Return the [X, Y] coordinate for the center point of the cell that contains the specified text.  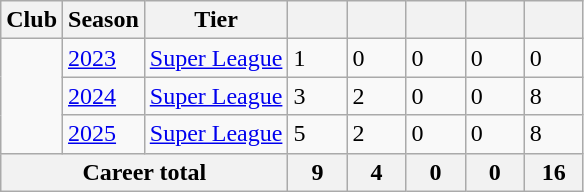
16 [554, 172]
9 [318, 172]
1 [318, 58]
Club [32, 20]
Season [104, 20]
2024 [104, 96]
Career total [144, 172]
5 [318, 134]
4 [376, 172]
3 [318, 96]
Tier [216, 20]
2025 [104, 134]
2023 [104, 58]
